Find where the given text appears and provide that cell's center as [x, y] coordinate. 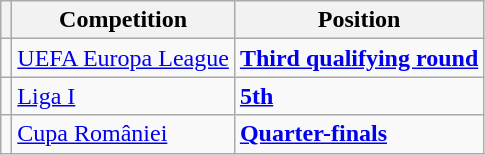
Cupa României [124, 134]
UEFA Europa League [124, 58]
Liga I [124, 96]
5th [358, 96]
Competition [124, 20]
Third qualifying round [358, 58]
Position [358, 20]
Quarter-finals [358, 134]
